Locate the cell with the specified text and output its (x, y) center coordinate. 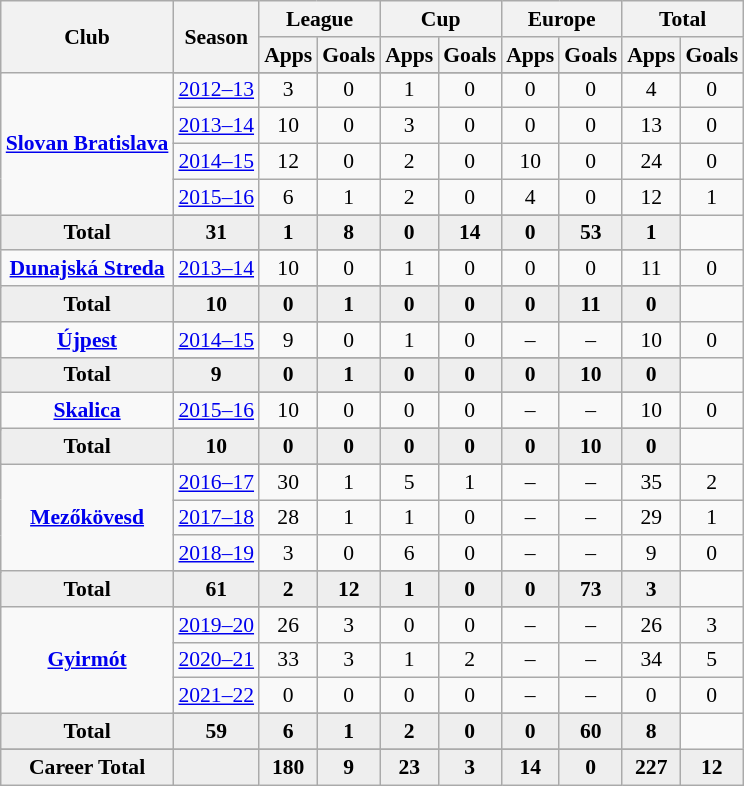
29 (651, 518)
60 (590, 732)
2016–17 (216, 482)
Career Total (88, 767)
Slovan Bratislava (88, 143)
Mezőkövesd (88, 518)
2019–20 (216, 625)
34 (651, 660)
Dunajská Streda (88, 269)
Gyirmót (88, 660)
23 (409, 767)
Cup (440, 19)
33 (288, 660)
2020–21 (216, 660)
24 (651, 162)
53 (590, 233)
227 (651, 767)
2018–19 (216, 554)
30 (288, 482)
Újpest (88, 340)
2017–18 (216, 518)
59 (216, 732)
2021–22 (216, 696)
31 (216, 233)
61 (216, 589)
Europe (562, 19)
League (320, 19)
35 (651, 482)
2012–13 (216, 90)
Club (88, 36)
73 (590, 589)
28 (288, 518)
13 (651, 126)
Skalica (88, 411)
Season (216, 36)
180 (288, 767)
